Search for the cell housing the specified text and yield its (X, Y) center coordinate. 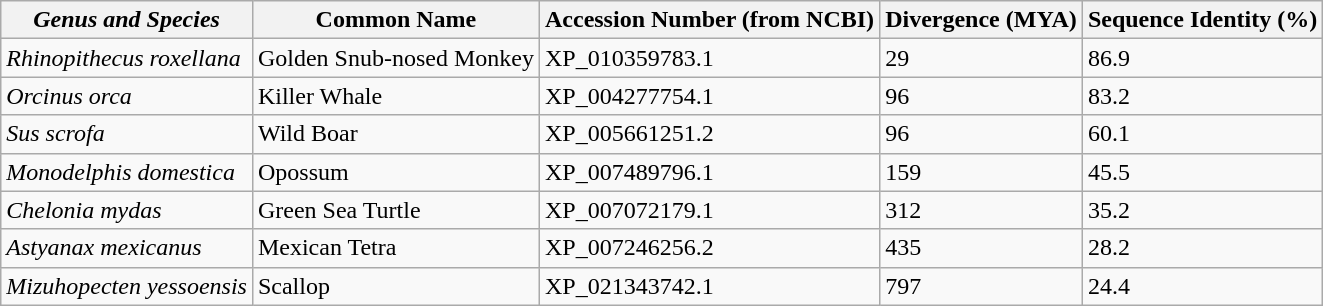
XP_005661251.2 (709, 134)
Orcinus orca (127, 96)
Astyanax mexicanus (127, 248)
Mizuhopecten yessoensis (127, 286)
Common Name (396, 20)
Mexican Tetra (396, 248)
83.2 (1202, 96)
XP_004277754.1 (709, 96)
35.2 (1202, 210)
60.1 (1202, 134)
Killer Whale (396, 96)
XP_007246256.2 (709, 248)
Sequence Identity (%) (1202, 20)
XP_010359783.1 (709, 58)
159 (982, 172)
Genus and Species (127, 20)
Scallop (396, 286)
Opossum (396, 172)
Accession Number (from NCBI) (709, 20)
Golden Snub-nosed Monkey (396, 58)
29 (982, 58)
XP_021343742.1 (709, 286)
Monodelphis domestica (127, 172)
Wild Boar (396, 134)
797 (982, 286)
XP_007072179.1 (709, 210)
312 (982, 210)
86.9 (1202, 58)
45.5 (1202, 172)
28.2 (1202, 248)
Rhinopithecus roxellana (127, 58)
Divergence (MYA) (982, 20)
Chelonia mydas (127, 210)
Sus scrofa (127, 134)
XP_007489796.1 (709, 172)
435 (982, 248)
24.4 (1202, 286)
Green Sea Turtle (396, 210)
